Output the (x, y) coordinate of the center of the cell containing the given text.  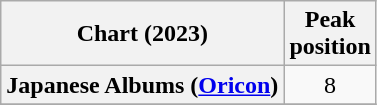
Chart (2023) (142, 34)
Peakposition (330, 34)
8 (330, 85)
Japanese Albums (Oricon) (142, 85)
